Pinpoint the cell where the given text exists, returning its [X, Y] midpoint coordinate. 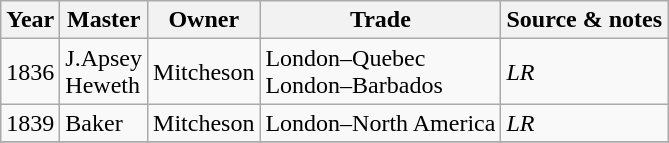
London–North America [380, 123]
Owner [204, 20]
J.ApseyHeweth [104, 72]
Trade [380, 20]
Baker [104, 123]
London–QuebecLondon–Barbados [380, 72]
Year [30, 20]
Source & notes [584, 20]
1839 [30, 123]
Master [104, 20]
1836 [30, 72]
